Identify which cell holds the provided text, then report its [X, Y] central coordinate. 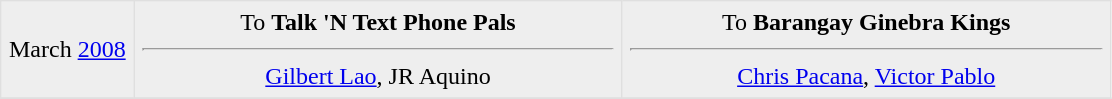
To Barangay Ginebra KingsChris Pacana, Victor Pablo [866, 50]
March 2008 [68, 50]
To Talk 'N Text Phone PalsGilbert Lao, JR Aquino [378, 50]
